Capture the cell that displays the provided text and extract its (x, y) central coordinate. 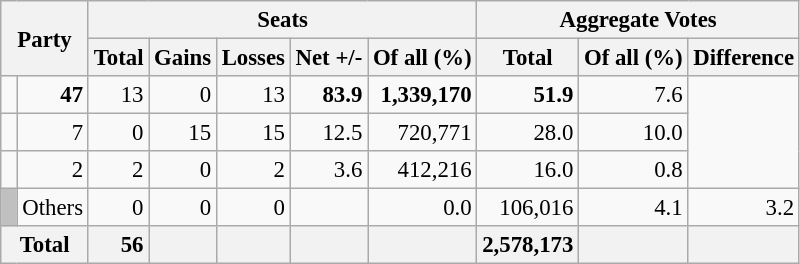
1,339,170 (422, 95)
28.0 (528, 133)
16.0 (528, 170)
0.0 (422, 208)
720,771 (422, 133)
2,578,173 (528, 245)
7 (52, 133)
7.6 (634, 95)
Net +/- (328, 58)
Gains (183, 58)
83.9 (328, 95)
Losses (253, 58)
0.8 (634, 170)
Aggregate Votes (638, 20)
4.1 (634, 208)
Party (45, 38)
Seats (282, 20)
56 (118, 245)
412,216 (422, 170)
Difference (744, 58)
47 (52, 95)
10.0 (634, 133)
Others (52, 208)
51.9 (528, 95)
3.6 (328, 170)
106,016 (528, 208)
12.5 (328, 133)
3.2 (744, 208)
